Extract the (x, y) coordinate from the center of the cell holding the provided text.  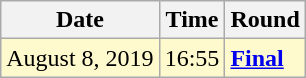
Time (192, 20)
Date (80, 20)
16:55 (192, 58)
August 8, 2019 (80, 58)
Final (265, 58)
Round (265, 20)
